Extract the (x, y) coordinate from the center of the cell holding the provided text.  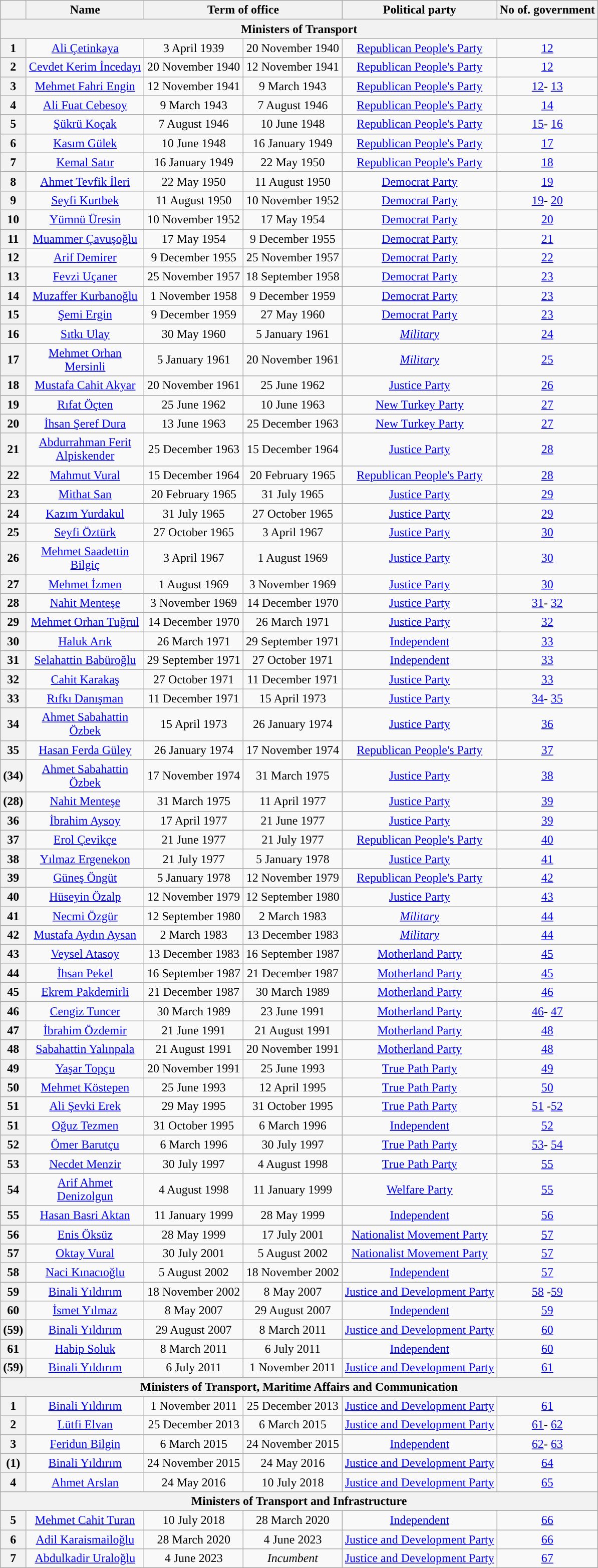
54 (13, 1190)
61- 62 (547, 1425)
53 (13, 1163)
Ali Şevki Erek (85, 1106)
İhsan Şeref Dura (85, 424)
30 July 2001 (194, 1254)
Necmi Özgür (85, 916)
8 (13, 181)
30 May 1960 (194, 334)
11 (13, 239)
İbrahim Özdemir (85, 1030)
Muzaffer Kurbanoğlu (85, 296)
29 May 1995 (194, 1106)
Veysel Atasoy (85, 954)
Mehmet Fahri Engin (85, 86)
Adil Karaismailoğlu (85, 1539)
15- 16 (547, 124)
Feridun Bilgin (85, 1444)
İbrahim Aysoy (85, 821)
Mehmet Orhan Tuğrul (85, 622)
Yümnü Üresin (85, 219)
15 (13, 315)
Sabahattin Yalınpala (85, 1049)
Kazım Yurdakul (85, 513)
Necdet Menzir (85, 1163)
Political party (420, 10)
Enis Öksüz (85, 1234)
Cevdet Kerim İncedayı (85, 67)
Fevzi Uçaner (85, 277)
(1) (13, 1463)
16 (13, 334)
Şemi Ergin (85, 315)
Mehmet Köstepen (85, 1087)
17 July 2001 (293, 1234)
35 (13, 750)
65 (547, 1482)
58 (13, 1273)
Hasan Ferda Güley (85, 750)
Mehmet Cahit Turan (85, 1520)
Ahmet Tevfik İleri (85, 181)
11 April 1977 (293, 802)
Term of office (243, 10)
Oktay Vural (85, 1254)
Arif Demirer (85, 258)
Mehmet İzmen (85, 584)
Ministers of Transport (300, 29)
Mahmut Vural (85, 475)
21 June 1991 (194, 1030)
51 -52 (547, 1106)
Mehmet Orhan Mersinli (85, 359)
Incumbent (293, 1558)
62- 63 (547, 1444)
Mustafa Cahit Akyar (85, 385)
27 May 1960 (293, 315)
Habip Soluk (85, 1349)
İhsan Pekel (85, 973)
Ekrem Pakdemirli (85, 992)
Yaşar Topçu (85, 1068)
Ministers of Transport and Infrastructure (300, 1501)
46- 47 (547, 1011)
Abdurrahman Ferit Alpiskender (85, 450)
Hüseyin Özalp (85, 897)
Kemal Satır (85, 162)
No of. government (547, 10)
Selahattin Babüroğlu (85, 660)
Mithat San (85, 494)
Abdulkadir Uraloğlu (85, 1558)
31- 32 (547, 603)
Rıfkı Danışman (85, 698)
Arif Ahmet Denizolgun (85, 1190)
10 (13, 219)
3 April 1939 (194, 48)
Şükrü Koçak (85, 124)
34 (13, 724)
Welfare Party (420, 1190)
58 -59 (547, 1292)
Ömer Barutçu (85, 1144)
Seyfi Kurtbek (85, 200)
Kasım Gülek (85, 143)
Güneş Öngüt (85, 878)
64 (547, 1463)
Cengiz Tuncer (85, 1011)
67 (547, 1558)
12 April 1995 (293, 1087)
Mustafa Aydın Aysan (85, 935)
1 November 1958 (194, 296)
Lütfi Elvan (85, 1425)
19- 20 (547, 200)
Ali Çetinkaya (85, 48)
Name (85, 10)
18 September 1958 (293, 277)
Seyfi Öztürk (85, 532)
(34) (13, 776)
10 June 1963 (293, 405)
İsmet Yılmaz (85, 1311)
Naci Kınacıoğlu (85, 1273)
(28) (13, 802)
31 (13, 660)
Muammer Çavuşoğlu (85, 239)
Rıfat Öçten (85, 405)
47 (13, 1030)
17 April 1977 (194, 821)
23 June 1991 (293, 1011)
Ali Fuat Cebesoy (85, 105)
13 (13, 277)
Sıtkı Ulay (85, 334)
Mehmet Saadettin Bilgiç (85, 558)
Erol Çevikçe (85, 840)
12- 13 (547, 86)
Ministers of Transport, Maritime Affairs and Communication (300, 1387)
53- 54 (547, 1144)
Yılmaz Ergenekon (85, 859)
13 June 1963 (194, 424)
Oğuz Tezmen (85, 1125)
34- 35 (547, 698)
Cahit Karakaş (85, 679)
Ahmet Arslan (85, 1482)
Haluk Arık (85, 641)
9 (13, 200)
Hasan Basri Aktan (85, 1215)
